Pinpoint the cell where the given text exists, returning its [X, Y] midpoint coordinate. 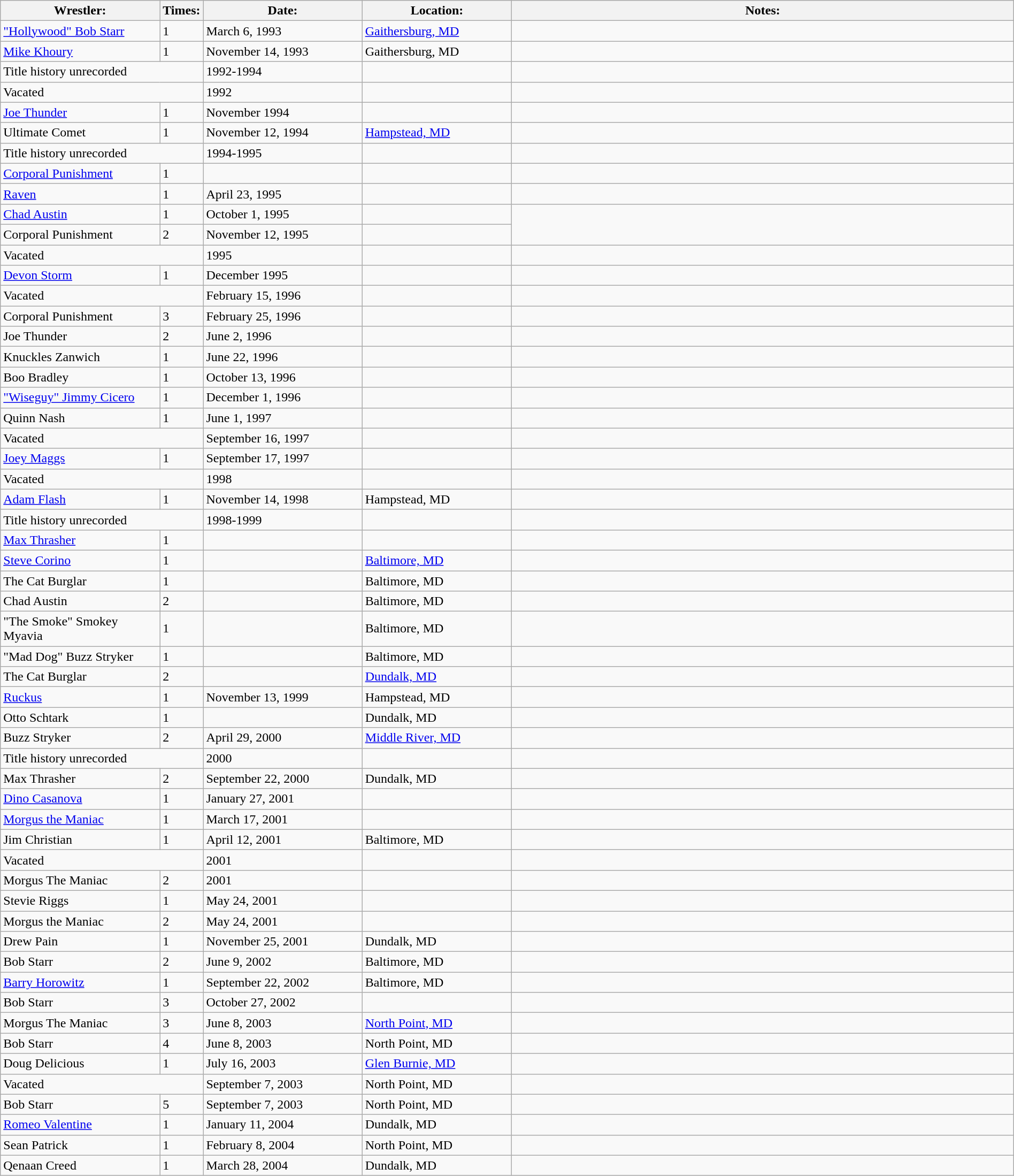
Jim Christian [80, 839]
September 22, 2002 [282, 982]
June 2, 1996 [282, 337]
March 6, 1993 [282, 31]
"Mad Dog" Buzz Stryker [80, 656]
July 16, 2003 [282, 1064]
"Wiseguy" Jimmy Cicero [80, 398]
1998-1999 [282, 520]
Boo Bradley [80, 377]
Qenaan Creed [80, 1165]
April 29, 2000 [282, 738]
Date: [282, 11]
1992-1994 [282, 72]
Adam Flash [80, 499]
Raven [80, 194]
Glen Burnie, MD [437, 1064]
Mike Khoury [80, 51]
1992 [282, 92]
December 1, 1996 [282, 398]
Otto Schtark [80, 717]
1998 [282, 479]
1995 [282, 255]
Joey Maggs [80, 459]
January 27, 2001 [282, 799]
Notes: [763, 11]
Romeo Valentine [80, 1125]
Location: [437, 11]
February 15, 1996 [282, 296]
Ruckus [80, 697]
Devon Storm [80, 276]
Times: [182, 11]
Drew Pain [80, 942]
Quinn Nash [80, 418]
April 23, 1995 [282, 194]
November 25, 2001 [282, 942]
Steve Corino [80, 560]
Sean Patrick [80, 1145]
January 11, 2004 [282, 1125]
Dino Casanova [80, 799]
November 14, 1998 [282, 499]
September 17, 1997 [282, 459]
5 [182, 1104]
Knuckles Zanwich [80, 357]
4 [182, 1043]
February 25, 1996 [282, 316]
"The Smoke" Smokey Myavia [80, 629]
2000 [282, 758]
Barry Horowitz [80, 982]
November 1994 [282, 112]
1994-1995 [282, 153]
November 14, 1993 [282, 51]
June 1, 1997 [282, 418]
September 16, 1997 [282, 438]
September 22, 2000 [282, 778]
April 12, 2001 [282, 839]
Stevie Riggs [80, 900]
Buzz Stryker [80, 738]
October 27, 2002 [282, 1003]
March 28, 2004 [282, 1165]
Doug Delicious [80, 1064]
October 13, 1996 [282, 377]
Wrestler: [80, 11]
Middle River, MD [437, 738]
June 9, 2002 [282, 962]
February 8, 2004 [282, 1145]
November 13, 1999 [282, 697]
March 17, 2001 [282, 819]
October 1, 1995 [282, 214]
December 1995 [282, 276]
November 12, 1995 [282, 234]
November 12, 1994 [282, 133]
"Hollywood" Bob Starr [80, 31]
Ultimate Comet [80, 133]
June 22, 1996 [282, 357]
